Extract the (x, y) coordinate from the center of the cell holding the provided text.  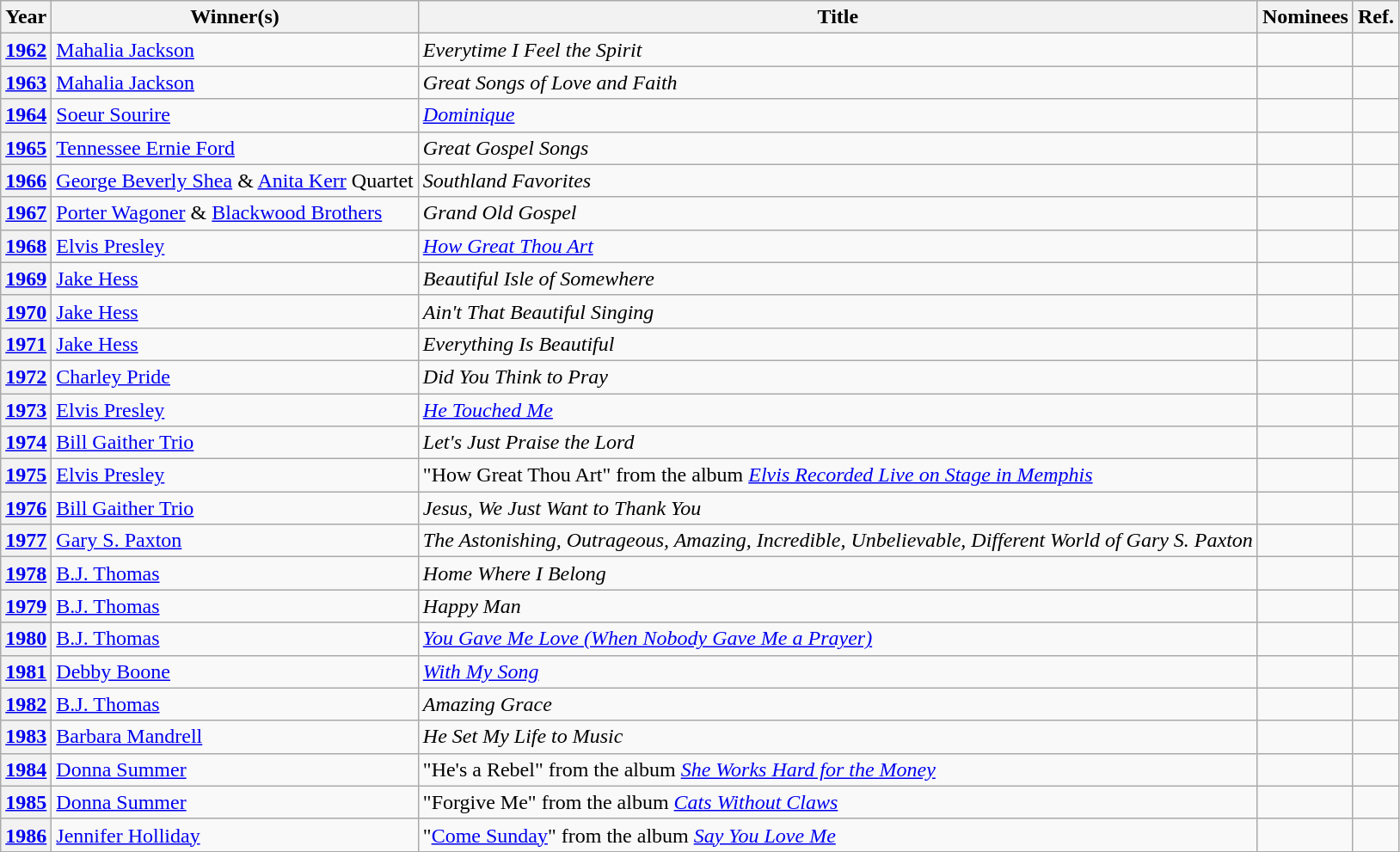
Let's Just Praise the Lord (838, 443)
1962 (26, 50)
Great Songs of Love and Faith (838, 83)
1982 (26, 704)
1963 (26, 83)
Barbara Mandrell (235, 737)
The Astonishing, Outrageous, Amazing, Incredible, Unbelievable, Different World of Gary S. Paxton (838, 541)
1964 (26, 115)
Everything Is Beautiful (838, 344)
1974 (26, 443)
1984 (26, 769)
Charley Pride (235, 377)
Beautiful Isle of Somewhere (838, 279)
Ain't That Beautiful Singing (838, 311)
Gary S. Paxton (235, 541)
1975 (26, 475)
1965 (26, 148)
1971 (26, 344)
George Beverly Shea & Anita Kerr Quartet (235, 181)
You Gave Me Love (When Nobody Gave Me a Prayer) (838, 639)
With My Song (838, 671)
Jennifer Holliday (235, 835)
1981 (26, 671)
Tennessee Ernie Ford (235, 148)
Everytime I Feel the Spirit (838, 50)
He Set My Life to Music (838, 737)
How Great Thou Art (838, 246)
Soeur Sourire (235, 115)
1966 (26, 181)
1968 (26, 246)
Amazing Grace (838, 704)
Title (838, 17)
Did You Think to Pray (838, 377)
1973 (26, 410)
1972 (26, 377)
Dominique (838, 115)
Grand Old Gospel (838, 213)
"How Great Thou Art" from the album Elvis Recorded Live on Stage in Memphis (838, 475)
1986 (26, 835)
1979 (26, 606)
"Come Sunday" from the album Say You Love Me (838, 835)
Porter Wagoner & Blackwood Brothers (235, 213)
Ref. (1376, 17)
"He's a Rebel" from the album She Works Hard for the Money (838, 769)
1970 (26, 311)
Jesus, We Just Want to Thank You (838, 508)
Year (26, 17)
He Touched Me (838, 410)
"Forgive Me" from the album Cats Without Claws (838, 802)
1980 (26, 639)
1985 (26, 802)
Happy Man (838, 606)
1976 (26, 508)
1977 (26, 541)
Debby Boone (235, 671)
1967 (26, 213)
1969 (26, 279)
1978 (26, 573)
Great Gospel Songs (838, 148)
Southland Favorites (838, 181)
Home Where I Belong (838, 573)
1983 (26, 737)
Nominees (1305, 17)
Winner(s) (235, 17)
